Detect which cell encompasses the target text, then output its (X, Y) center coordinate. 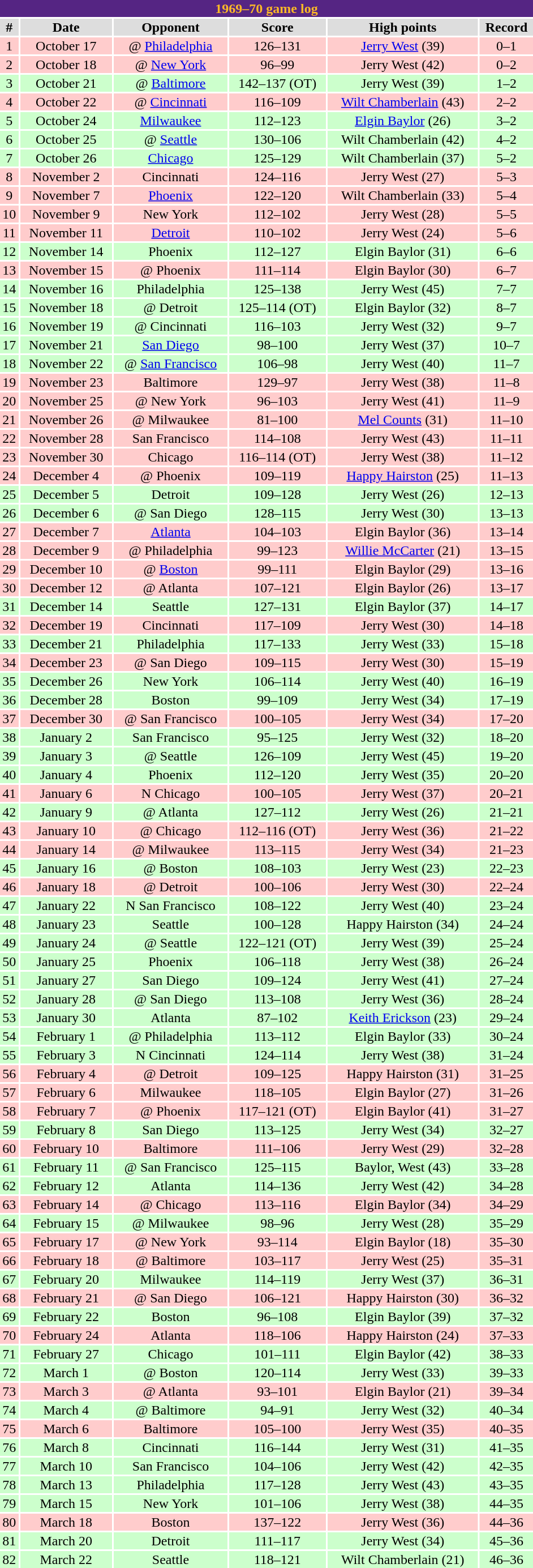
109–124 (277, 980)
N Cincinnati (171, 1055)
November 19 (66, 326)
Elgin Baylor (29) (403, 569)
72 (9, 1373)
45 (9, 868)
11–11 (506, 438)
20–21 (506, 793)
Happy Hairston (31) (403, 1074)
October 17 (66, 46)
33–28 (506, 1167)
13–15 (506, 550)
142–137 (OT) (277, 83)
125–138 (277, 289)
111–117 (277, 1541)
35–31 (506, 1261)
68 (9, 1298)
0–2 (506, 65)
107–121 (277, 588)
113–108 (277, 999)
Elgin Baylor (41) (403, 1111)
105–100 (277, 1429)
Elgin Baylor (39) (403, 1317)
127–131 (277, 606)
December 10 (66, 569)
23 (9, 457)
October 26 (66, 158)
81–100 (277, 420)
October 18 (66, 65)
106–118 (277, 962)
November 23 (66, 382)
29–24 (506, 1018)
56 (9, 1074)
15–19 (506, 663)
39–34 (506, 1391)
113–112 (277, 1036)
Jerry West (23) (403, 868)
4–2 (506, 139)
21–22 (506, 831)
125–129 (277, 158)
32–28 (506, 1148)
35–29 (506, 1223)
100–106 (277, 887)
95–125 (277, 737)
March 22 (66, 1560)
11–8 (506, 382)
March 18 (66, 1522)
February 7 (66, 1111)
87–102 (277, 1018)
126–109 (277, 756)
79 (9, 1503)
93–101 (277, 1391)
37–32 (506, 1317)
December 26 (66, 681)
26–24 (506, 962)
Record (506, 27)
52 (9, 999)
54 (9, 1036)
Jerry West (24) (403, 233)
November 26 (66, 420)
Wilt Chamberlain (42) (403, 139)
21–23 (506, 849)
45–36 (506, 1541)
December 9 (66, 550)
112–102 (277, 214)
38–33 (506, 1354)
44–35 (506, 1503)
112–127 (277, 251)
February 17 (66, 1242)
October 25 (66, 139)
63 (9, 1204)
122–120 (277, 195)
38 (9, 737)
January 18 (66, 887)
February 4 (66, 1074)
1969–70 game log (266, 8)
18–20 (506, 737)
February 12 (66, 1186)
41–35 (506, 1447)
10–7 (506, 345)
36 (9, 700)
114–119 (277, 1279)
Elgin Baylor (21) (403, 1391)
N San Francisco (171, 905)
December 23 (66, 663)
34–28 (506, 1186)
109–128 (277, 494)
5–3 (506, 177)
130–106 (277, 139)
Jerry West (29) (403, 1148)
46–36 (506, 1560)
February 18 (66, 1261)
4 (9, 102)
1 (9, 46)
33 (9, 644)
43–35 (506, 1485)
116–114 (OT) (277, 457)
5–2 (506, 158)
39 (9, 756)
March 6 (66, 1429)
129–97 (277, 382)
March 3 (66, 1391)
24 (9, 476)
Jerry West (27) (403, 177)
December 28 (66, 700)
25–24 (506, 943)
29 (9, 569)
High points (403, 27)
77 (9, 1466)
73 (9, 1391)
Elgin Baylor (36) (403, 532)
11–9 (506, 401)
October 21 (66, 83)
March 13 (66, 1485)
22 (9, 438)
Elgin Baylor (33) (403, 1036)
January 4 (66, 775)
113–116 (277, 1204)
5–4 (506, 195)
5–5 (506, 214)
104–106 (277, 1466)
January 30 (66, 1018)
31–27 (506, 1111)
64 (9, 1223)
January 24 (66, 943)
58 (9, 1111)
31–24 (506, 1055)
November 9 (66, 214)
March 10 (66, 1466)
78 (9, 1485)
Mel Counts (31) (403, 420)
117–133 (277, 644)
Elgin Baylor (27) (403, 1092)
6 (9, 139)
106–98 (277, 364)
36–32 (506, 1298)
104–103 (277, 532)
November 16 (66, 289)
120–114 (277, 1373)
42–35 (506, 1466)
Elgin Baylor (34) (403, 1204)
118–121 (277, 1560)
February 8 (66, 1130)
22–24 (506, 887)
Jerry West (31) (403, 1447)
11–7 (506, 364)
114–136 (277, 1186)
31 (9, 606)
48 (9, 924)
113–115 (277, 849)
November 7 (66, 195)
61 (9, 1167)
20 (9, 401)
34 (9, 663)
50 (9, 962)
3–2 (506, 121)
January 14 (66, 849)
40 (9, 775)
101–106 (277, 1503)
94–91 (277, 1410)
112–123 (277, 121)
March 4 (66, 1410)
11–12 (506, 457)
February 14 (66, 1204)
30 (9, 588)
111–106 (277, 1148)
9–7 (506, 326)
February 1 (66, 1036)
40–35 (506, 1429)
7–7 (506, 289)
116–144 (277, 1447)
10 (9, 214)
109–115 (277, 663)
116–109 (277, 102)
January 2 (66, 737)
112–116 (OT) (277, 831)
February 22 (66, 1317)
N Chicago (171, 793)
12 (9, 251)
13–17 (506, 588)
Elgin Baylor (42) (403, 1354)
March 15 (66, 1503)
November 11 (66, 233)
January 22 (66, 905)
16 (9, 326)
Elgin Baylor (18) (403, 1242)
47 (9, 905)
53 (9, 1018)
Jerry West (25) (403, 1261)
14 (9, 289)
137–122 (277, 1522)
January 16 (66, 868)
14–17 (506, 606)
December 12 (66, 588)
37–33 (506, 1335)
Keith Erickson (23) (403, 1018)
Happy Hairston (25) (403, 476)
19 (9, 382)
36–31 (506, 1279)
November 25 (66, 401)
75 (9, 1429)
11–10 (506, 420)
14–18 (506, 625)
Elgin Baylor (37) (403, 606)
Elgin Baylor (30) (403, 270)
128–115 (277, 513)
116–103 (277, 326)
41 (9, 793)
74 (9, 1410)
28 (9, 550)
103–117 (277, 1261)
November 15 (66, 270)
110–102 (277, 233)
32–27 (506, 1130)
80 (9, 1522)
Willie McCarter (21) (403, 550)
November 22 (66, 364)
March 8 (66, 1447)
37 (9, 719)
0–1 (506, 46)
60 (9, 1148)
34–29 (506, 1204)
106–121 (277, 1298)
December 7 (66, 532)
8–7 (506, 307)
117–121 (OT) (277, 1111)
March 1 (66, 1373)
Wilt Chamberlain (37) (403, 158)
February 24 (66, 1335)
Score (277, 27)
118–106 (277, 1335)
13–16 (506, 569)
16–19 (506, 681)
101–111 (277, 1354)
February 11 (66, 1167)
January 28 (66, 999)
122–121 (OT) (277, 943)
17–20 (506, 719)
93–114 (277, 1242)
113–125 (277, 1130)
65 (9, 1242)
11–13 (506, 476)
December 14 (66, 606)
13–13 (506, 513)
December 21 (66, 644)
November 18 (66, 307)
44 (9, 849)
117–128 (277, 1485)
106–114 (277, 681)
55 (9, 1055)
December 6 (66, 513)
2–2 (506, 102)
98–96 (277, 1223)
Wilt Chamberlain (33) (403, 195)
Elgin Baylor (31) (403, 251)
Wilt Chamberlain (21) (403, 1560)
November 14 (66, 251)
66 (9, 1261)
Date (66, 27)
February 27 (66, 1354)
42 (9, 812)
30–24 (506, 1036)
6–6 (506, 251)
109–125 (277, 1074)
December 5 (66, 494)
Happy Hairston (34) (403, 924)
125–114 (OT) (277, 307)
17–19 (506, 700)
Wilt Chamberlain (43) (403, 102)
35 (9, 681)
35–30 (506, 1242)
Baylor, West (43) (403, 1167)
November 21 (66, 345)
71 (9, 1354)
99–123 (277, 550)
18 (9, 364)
44–36 (506, 1522)
108–122 (277, 905)
March 20 (66, 1541)
20–20 (506, 775)
13 (9, 270)
31–26 (506, 1092)
23–24 (506, 905)
December 30 (66, 719)
108–103 (277, 868)
126–131 (277, 46)
27–24 (506, 980)
19–20 (506, 756)
17 (9, 345)
January 25 (66, 962)
67 (9, 1279)
125–115 (277, 1167)
62 (9, 1186)
98–100 (277, 345)
70 (9, 1335)
32 (9, 625)
26 (9, 513)
59 (9, 1130)
112–120 (277, 775)
43 (9, 831)
114–108 (277, 438)
November 2 (66, 177)
December 19 (66, 625)
October 22 (66, 102)
31–25 (506, 1074)
111–114 (277, 270)
69 (9, 1317)
November 30 (66, 457)
Happy Hairston (30) (403, 1298)
127–112 (277, 812)
5–6 (506, 233)
39–33 (506, 1373)
7 (9, 158)
25 (9, 494)
January 27 (66, 980)
8 (9, 177)
124–116 (277, 177)
February 3 (66, 1055)
13–14 (506, 532)
99–111 (277, 569)
21 (9, 420)
96–103 (277, 401)
Opponent (171, 27)
12–13 (506, 494)
Happy Hairston (24) (403, 1335)
February 15 (66, 1223)
February 6 (66, 1092)
27 (9, 532)
96–99 (277, 65)
15 (9, 307)
Elgin Baylor (32) (403, 307)
January 10 (66, 831)
11 (9, 233)
24–24 (506, 924)
January 6 (66, 793)
February 10 (66, 1148)
117–109 (277, 625)
January 23 (66, 924)
81 (9, 1541)
76 (9, 1447)
124–114 (277, 1055)
49 (9, 943)
28–24 (506, 999)
99–109 (277, 700)
1–2 (506, 83)
November 28 (66, 438)
21–21 (506, 812)
February 20 (66, 1279)
15–18 (506, 644)
5 (9, 121)
100–128 (277, 924)
109–119 (277, 476)
118–105 (277, 1092)
22–23 (506, 868)
82 (9, 1560)
2 (9, 65)
October 24 (66, 121)
57 (9, 1092)
40–34 (506, 1410)
51 (9, 980)
January 9 (66, 812)
December 4 (66, 476)
46 (9, 887)
3 (9, 83)
6–7 (506, 270)
96–108 (277, 1317)
# (9, 27)
February 21 (66, 1298)
January 3 (66, 756)
9 (9, 195)
